Locate the cell with the specified text and output its [X, Y] center coordinate. 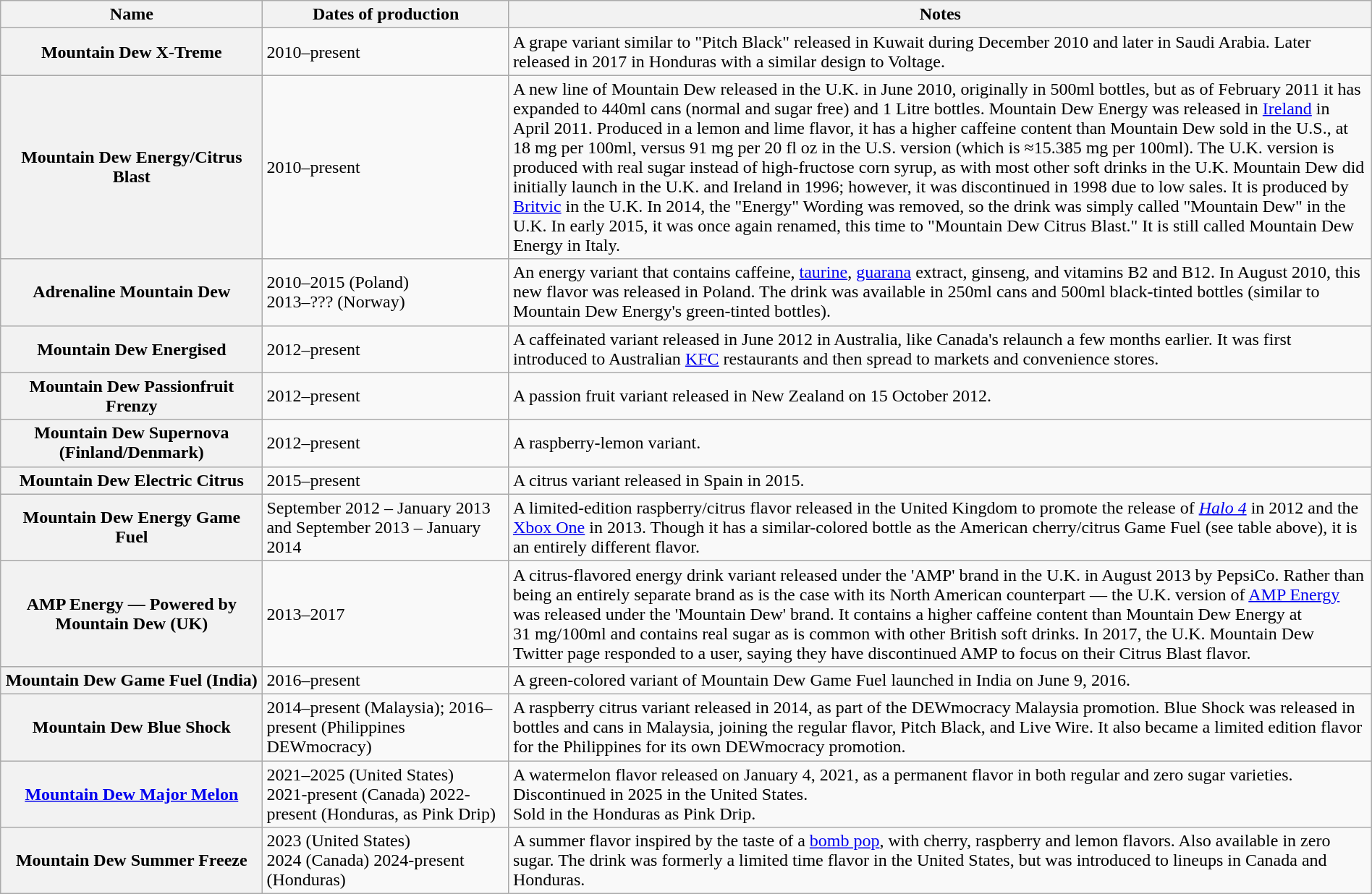
Mountain Dew Energy Game Fuel [132, 527]
September 2012 – January 2013 and September 2013 – January 2014 [386, 527]
Notes [940, 14]
Mountain Dew Passionfruit Frenzy [132, 396]
Mountain Dew Major Melon [132, 794]
A green-colored variant of Mountain Dew Game Fuel launched in India on June 9, 2016. [940, 680]
Adrenaline Mountain Dew [132, 292]
Mountain Dew Blue Shock [132, 727]
Dates of production [386, 14]
Mountain Dew Energised [132, 349]
Mountain Dew X-Treme [132, 52]
2016–present [386, 680]
2023 (United States)2024 (Canada) 2024-present (Honduras) [386, 861]
AMP Energy — Powered by Mountain Dew (UK) [132, 613]
Mountain Dew Summer Freeze [132, 861]
2010–2015 (Poland)2013–??? (Norway) [386, 292]
Mountain Dew Supernova (Finland/Denmark) [132, 443]
Mountain Dew Electric Citrus [132, 480]
Name [132, 14]
2015–present [386, 480]
2013–2017 [386, 613]
2021–2025 (United States)2021-present (Canada) 2022-present (Honduras, as Pink Drip) [386, 794]
A citrus variant released in Spain in 2015. [940, 480]
A raspberry-lemon variant. [940, 443]
2014–present (Malaysia); 2016–present (Philippines DEWmocracy) [386, 727]
Mountain Dew Game Fuel (India) [132, 680]
Mountain Dew Energy/Citrus Blast [132, 167]
A passion fruit variant released in New Zealand on 15 October 2012. [940, 396]
